Capture the cell that displays the provided text and extract its [x, y] central coordinate. 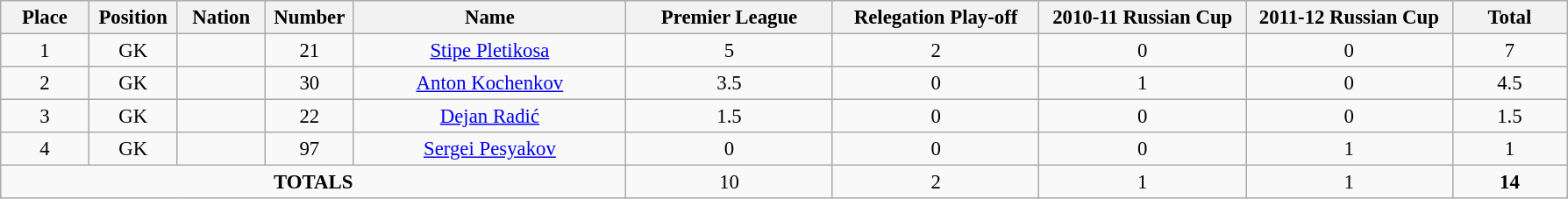
Number [310, 18]
14 [1510, 182]
10 [730, 182]
Anton Kochenkov [489, 83]
30 [310, 83]
2010-11 Russian Cup [1143, 18]
Nation [221, 18]
Position [133, 18]
TOTALS [314, 182]
Sergei Pesyakov [489, 149]
2011-12 Russian Cup [1349, 18]
7 [1510, 51]
22 [310, 117]
Name [489, 18]
Dejan Radić [489, 117]
5 [730, 51]
Premier League [730, 18]
Total [1510, 18]
Relegation Play-off [936, 18]
4.5 [1510, 83]
Stipe Pletikosa [489, 51]
3.5 [730, 83]
21 [310, 51]
Place [46, 18]
4 [46, 149]
3 [46, 117]
97 [310, 149]
